Return the [x, y] coordinate for the center point of the cell that contains the specified text.  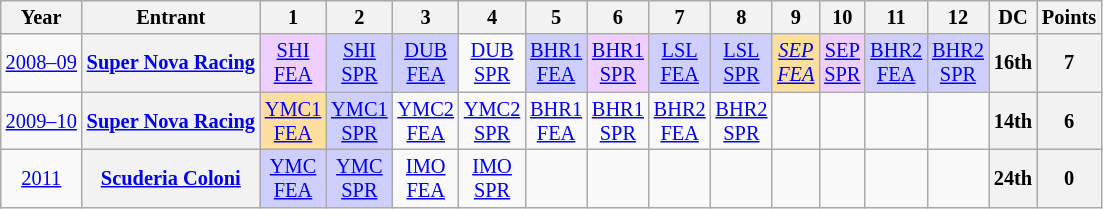
3 [426, 17]
4 [492, 17]
LSLSPR [742, 63]
YMC1FEA [293, 121]
YMC2FEA [426, 121]
2 [359, 17]
YMC1SPR [359, 121]
SHISPR [359, 63]
10 [842, 17]
DC [1013, 17]
2011 [42, 178]
5 [556, 17]
LSLFEA [680, 63]
12 [958, 17]
IMOFEA [426, 178]
Scuderia Coloni [171, 178]
24th [1013, 178]
Year [42, 17]
SEPFEA [796, 63]
1 [293, 17]
DUBFEA [426, 63]
0 [1069, 178]
8 [742, 17]
2009–10 [42, 121]
YMCSPR [359, 178]
DUBSPR [492, 63]
IMOSPR [492, 178]
Entrant [171, 17]
YMCFEA [293, 178]
11 [896, 17]
16th [1013, 63]
9 [796, 17]
Points [1069, 17]
14th [1013, 121]
2008–09 [42, 63]
SHIFEA [293, 63]
YMC2SPR [492, 121]
SEPSPR [842, 63]
